Output the [X, Y] coordinate of the center of the cell containing the given text.  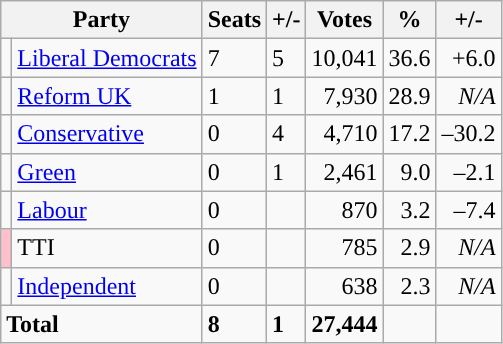
Labour [107, 210]
10,041 [344, 58]
Votes [344, 20]
% [410, 20]
Conservative [107, 134]
–30.2 [468, 134]
4,710 [344, 134]
7 [234, 58]
4 [286, 134]
638 [344, 286]
2.3 [410, 286]
Liberal Democrats [107, 58]
17.2 [410, 134]
28.9 [410, 96]
3.2 [410, 210]
27,444 [344, 324]
2,461 [344, 172]
–7.4 [468, 210]
Total [102, 324]
Seats [234, 20]
870 [344, 210]
Green [107, 172]
Party [102, 20]
8 [234, 324]
36.6 [410, 58]
TTI [107, 248]
785 [344, 248]
5 [286, 58]
2.9 [410, 248]
9.0 [410, 172]
Reform UK [107, 96]
Independent [107, 286]
–2.1 [468, 172]
+6.0 [468, 58]
7,930 [344, 96]
